Extract the (X, Y) coordinate from the center of the cell holding the provided text.  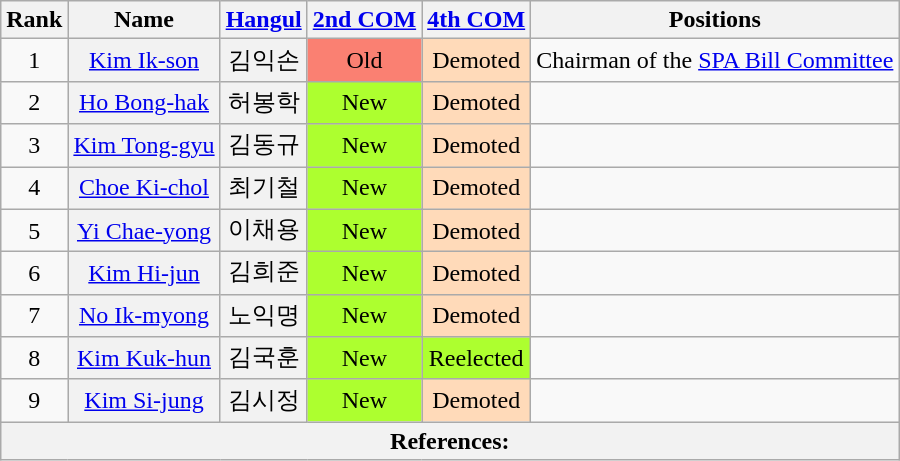
2 (34, 102)
Hangul (264, 20)
Reelected (476, 358)
5 (34, 230)
Yi Chae-yong (144, 230)
김동규 (264, 146)
Choe Ki-chol (144, 188)
Kim Tong-gyu (144, 146)
Positions (715, 20)
1 (34, 60)
4th COM (476, 20)
허봉학 (264, 102)
노익명 (264, 316)
이채용 (264, 230)
No Ik-myong (144, 316)
8 (34, 358)
Rank (34, 20)
김익손 (264, 60)
References: (450, 441)
최기철 (264, 188)
Old (364, 60)
3 (34, 146)
김희준 (264, 274)
Ho Bong-hak (144, 102)
Kim Si-jung (144, 400)
김시정 (264, 400)
Kim Hi-jun (144, 274)
Kim Ik-son (144, 60)
6 (34, 274)
김국훈 (264, 358)
2nd COM (364, 20)
9 (34, 400)
Name (144, 20)
7 (34, 316)
Chairman of the SPA Bill Committee (715, 60)
Kim Kuk-hun (144, 358)
4 (34, 188)
